Extract the (X, Y) coordinate from the center of the cell holding the provided text.  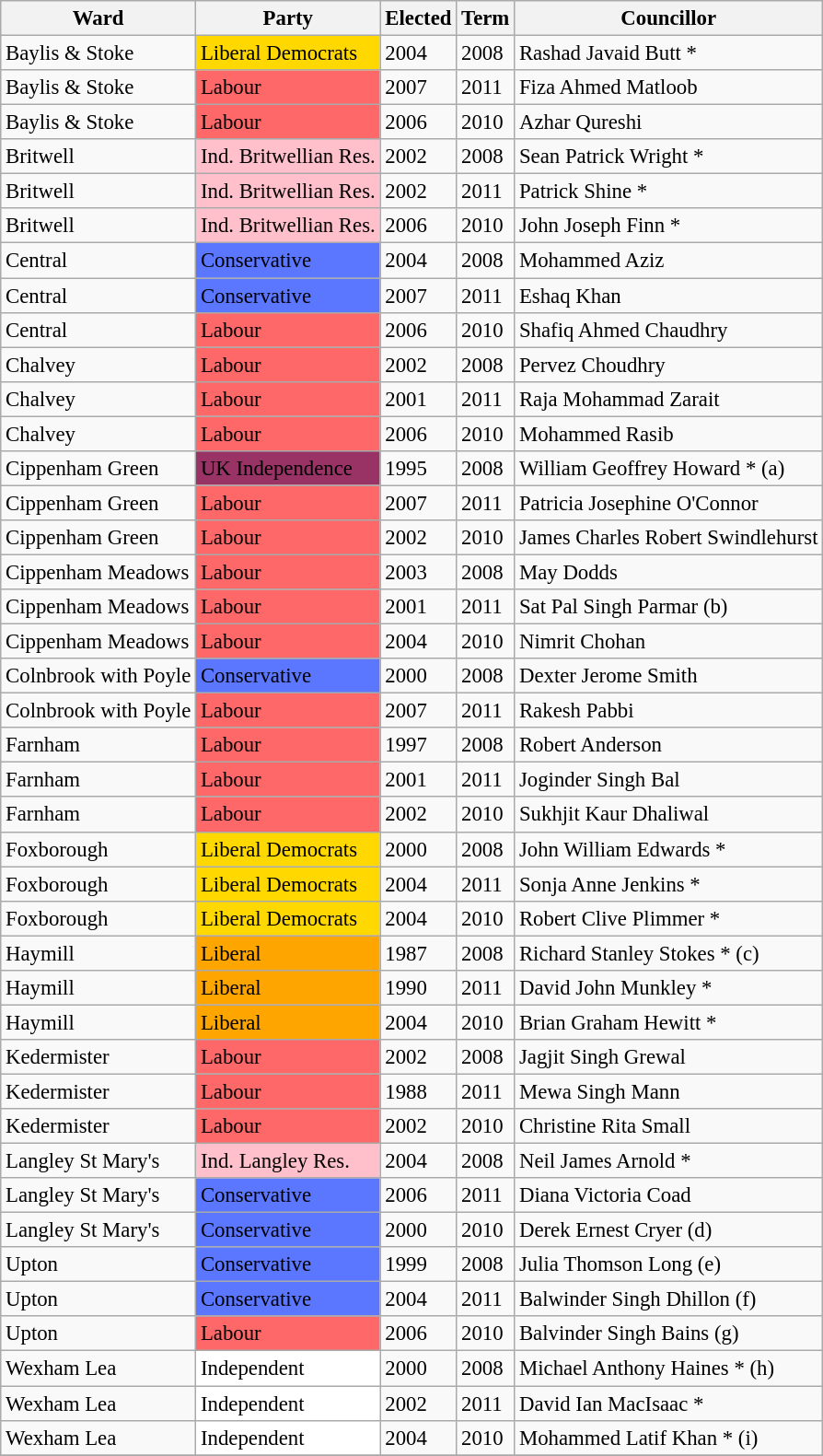
Elected (418, 18)
Azhar Qureshi (668, 122)
Sukhjit Kaur Dhaliwal (668, 815)
Michael Anthony Haines * (h) (668, 1369)
1988 (418, 1091)
Richard Stanley Stokes * (c) (668, 953)
Patricia Josephine O'Connor (668, 503)
Robert Clive Plimmer * (668, 918)
2003 (418, 572)
Diana Victoria Coad (668, 1195)
Balwinder Singh Dhillon (f) (668, 1299)
Sonja Anne Jenkins * (668, 884)
Raja Mohammad Zarait (668, 399)
Councillor (668, 18)
Neil James Arnold * (668, 1161)
Sean Patrick Wright * (668, 157)
Derek Ernest Cryer (d) (668, 1230)
1999 (418, 1264)
Ward (99, 18)
David John Munkley * (668, 988)
Party (288, 18)
1990 (418, 988)
Pervez Choudhry (668, 365)
Patrick Shine * (668, 192)
1995 (418, 469)
Brian Graham Hewitt * (668, 1022)
Nimrit Chohan (668, 642)
James Charles Robert Swindlehurst (668, 538)
David Ian MacIsaac * (668, 1404)
1997 (418, 745)
Mohammed Latif Khan * (i) (668, 1438)
John William Edwards * (668, 849)
Rakesh Pabbi (668, 711)
Mohammed Aziz (668, 261)
May Dodds (668, 572)
Eshaq Khan (668, 296)
Julia Thomson Long (e) (668, 1264)
Dexter Jerome Smith (668, 676)
Fiza Ahmed Matloob (668, 87)
William Geoffrey Howard * (a) (668, 469)
Mewa Singh Mann (668, 1091)
Christine Rita Small (668, 1126)
Jagjit Singh Grewal (668, 1057)
Robert Anderson (668, 745)
John Joseph Finn * (668, 226)
Balvinder Singh Bains (g) (668, 1334)
Shafiq Ahmed Chaudhry (668, 330)
Joginder Singh Bal (668, 780)
1987 (418, 953)
Mohammed Rasib (668, 434)
Sat Pal Singh Parmar (b) (668, 607)
Term (486, 18)
Ind. Langley Res. (288, 1161)
Rashad Javaid Butt * (668, 53)
UK Independence (288, 469)
